Provide the (x, y) coordinate of the cell's center where the given text is located.  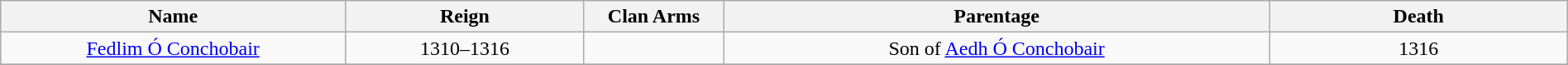
Death (1418, 17)
Parentage (997, 17)
Clan Arms (653, 17)
1316 (1418, 48)
1310–1316 (465, 48)
Son of Aedh Ó Conchobair (997, 48)
Name (174, 17)
Reign (465, 17)
Fedlim Ó Conchobair (174, 48)
